From the cell containing the given text, extract its center point as (x, y) coordinate. 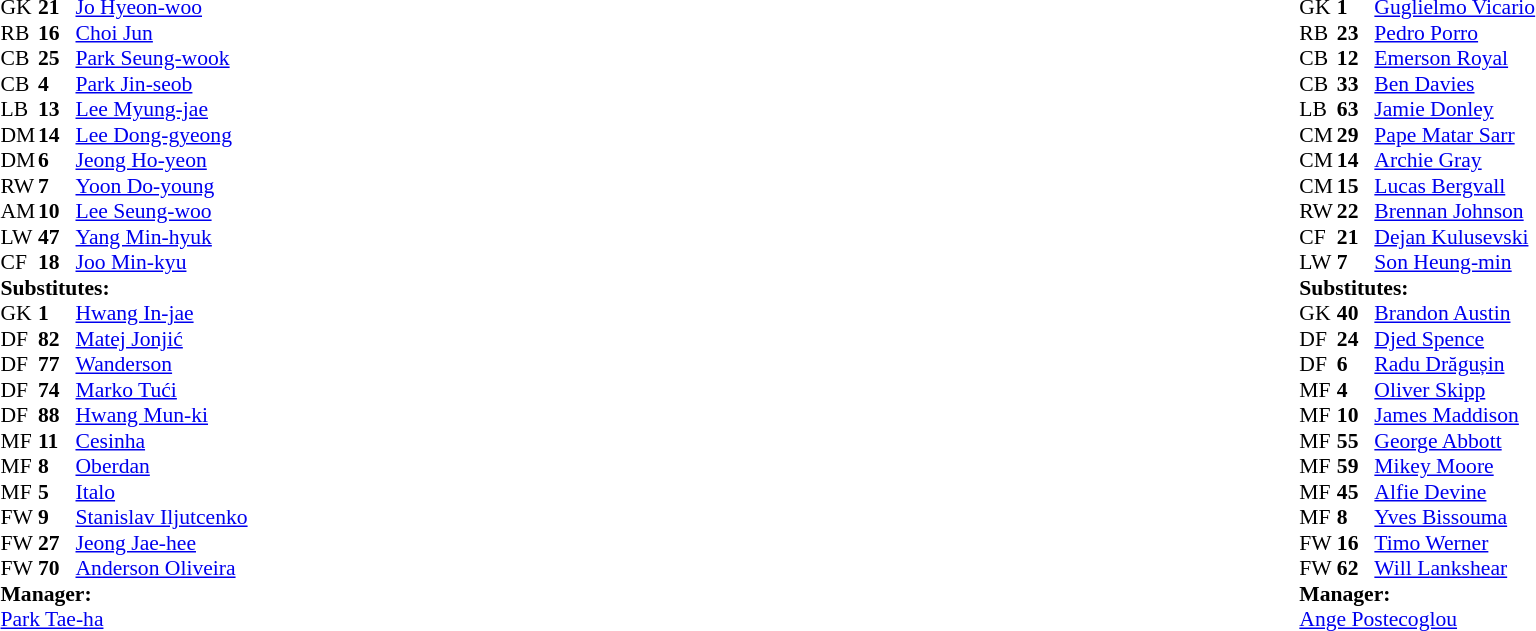
Lee Seung-woo (162, 211)
Pape Matar Sarr (1454, 135)
Hwang In-jae (162, 313)
13 (57, 109)
63 (1356, 109)
Pedro Porro (1454, 33)
11 (57, 441)
James Maddison (1454, 415)
AM (19, 211)
18 (57, 263)
Hwang Mun-ki (162, 415)
59 (1356, 467)
Lee Dong-gyeong (162, 135)
82 (57, 339)
Jeong Jae-hee (162, 543)
9 (57, 517)
Wanderson (162, 365)
Brennan Johnson (1454, 211)
Will Lankshear (1454, 569)
23 (1356, 33)
74 (57, 390)
Yang Min-hyuk (162, 237)
Joo Min-kyu (162, 263)
Anderson Oliveira (162, 569)
22 (1356, 211)
Stanislav Iljutcenko (162, 517)
45 (1356, 492)
Djed Spence (1454, 339)
70 (57, 569)
Oberdan (162, 467)
88 (57, 415)
Cesinha (162, 441)
Lucas Bergvall (1454, 186)
5 (57, 492)
Park Seung-wook (162, 59)
Yves Bissouma (1454, 517)
Lee Myung-jae (162, 109)
47 (57, 237)
1 (57, 313)
62 (1356, 569)
Yoon Do-young (162, 186)
Jeong Ho-yeon (162, 161)
29 (1356, 135)
Mikey Moore (1454, 467)
Dejan Kulusevski (1454, 237)
27 (57, 543)
40 (1356, 313)
Alfie Devine (1454, 492)
Son Heung-min (1454, 263)
Ben Davies (1454, 84)
Archie Gray (1454, 161)
Choi Jun (162, 33)
Brandon Austin (1454, 313)
Italo (162, 492)
Matej Jonjić (162, 339)
Timo Werner (1454, 543)
Emerson Royal (1454, 59)
Jamie Donley (1454, 109)
Oliver Skipp (1454, 390)
George Abbott (1454, 441)
55 (1356, 441)
Park Jin-seob (162, 84)
33 (1356, 84)
25 (57, 59)
Radu Drăgușin (1454, 365)
77 (57, 365)
Marko Tući (162, 390)
12 (1356, 59)
21 (1356, 237)
15 (1356, 186)
24 (1356, 339)
